Capture the cell that displays the provided text and extract its [X, Y] central coordinate. 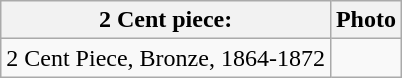
2 Cent Piece, Bronze, 1864-1872 [166, 58]
Photo [366, 20]
2 Cent piece: [166, 20]
